Pinpoint the cell where the given text exists, returning its (x, y) midpoint coordinate. 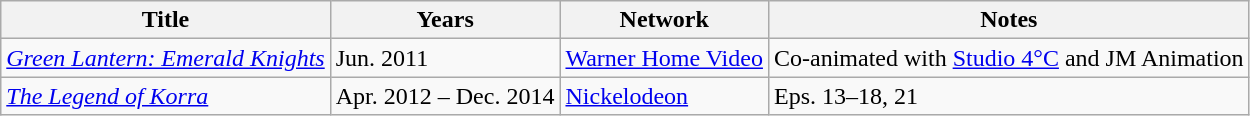
Warner Home Video (664, 58)
The Legend of Korra (166, 96)
Years (445, 20)
Apr. 2012 – Dec. 2014 (445, 96)
Nickelodeon (664, 96)
Notes (1008, 20)
Title (166, 20)
Eps. 13–18, 21 (1008, 96)
Green Lantern: Emerald Knights (166, 58)
Co-animated with Studio 4°C and JM Animation (1008, 58)
Network (664, 20)
Jun. 2011 (445, 58)
